Capture the cell that displays the provided text and extract its (X, Y) central coordinate. 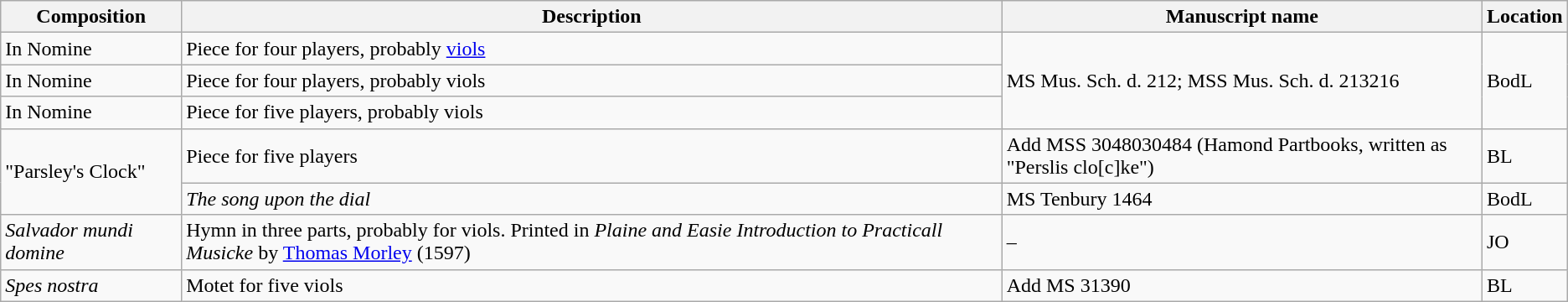
Add MS 31390 (1241, 285)
"Parsley's Clock" (91, 171)
MS Tenbury 1464 (1241, 199)
Add MSS 3048030484 (Hamond Partbooks, written as "Perslis clo[c]ke") (1241, 156)
JO (1524, 242)
Piece for five players (591, 156)
Salvador mundi domine (91, 242)
Manuscript name (1241, 17)
The song upon the dial (591, 199)
Motet for five viols (591, 285)
MS Mus. Sch. d. 212; MSS Mus. Sch. d. 213216 (1241, 81)
Piece for five players, probably viols (591, 112)
– (1241, 242)
Composition (91, 17)
Location (1524, 17)
Description (591, 17)
Spes nostra (91, 285)
Hymn in three parts, probably for viols. Printed in Plaine and Easie Introduction to Practicall Musicke by Thomas Morley (1597) (591, 242)
